From the cell containing the given text, extract its center point as [x, y] coordinate. 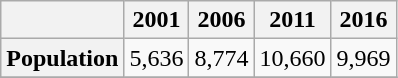
Population [62, 58]
2001 [156, 20]
2006 [222, 20]
2011 [292, 20]
8,774 [222, 58]
9,969 [364, 58]
5,636 [156, 58]
10,660 [292, 58]
2016 [364, 20]
